Capture the cell that displays the provided text and extract its (X, Y) central coordinate. 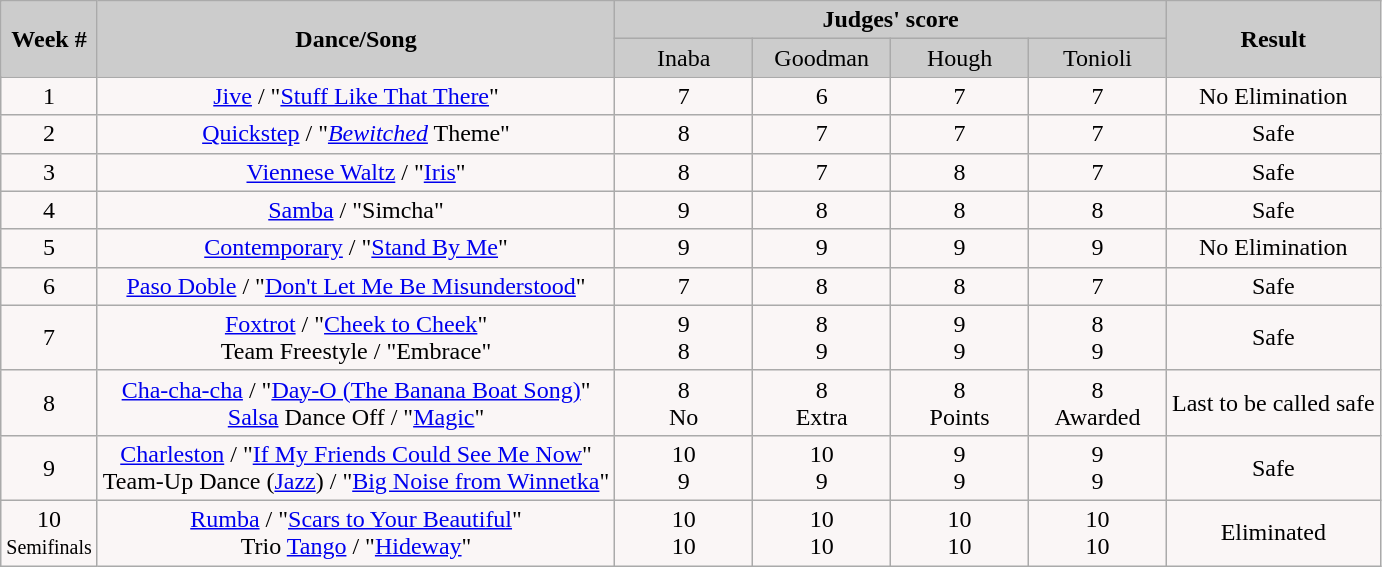
1 (50, 96)
Inaba (684, 58)
10Semifinals (50, 532)
Judges' score (891, 20)
4 (50, 210)
5 (50, 248)
Rumba / "Scars to Your Beautiful"Trio Tango / "Hideway" (356, 532)
Samba / "Simcha" (356, 210)
Charleston / "If My Friends Could See Me Now"Team-Up Dance (Jazz) / "Big Noise from Winnetka" (356, 468)
8Points (960, 402)
8Awarded (1098, 402)
Contemporary / "Stand By Me" (356, 248)
Jive / "Stuff Like That There" (356, 96)
Last to be called safe (1273, 402)
Result (1273, 39)
Paso Doble / "Don't Let Me Be Misunderstood" (356, 286)
3 (50, 172)
Dance/Song (356, 39)
Quickstep / "Bewitched Theme" (356, 134)
98 (684, 338)
Foxtrot / "Cheek to Cheek"Team Freestyle / "Embrace" (356, 338)
8Extra (822, 402)
Cha-cha-cha / "Day-O (The Banana Boat Song)"Salsa Dance Off / "Magic" (356, 402)
Hough (960, 58)
2 (50, 134)
Viennese Waltz / "Iris" (356, 172)
Tonioli (1098, 58)
Week # (50, 39)
Eliminated (1273, 532)
8No (684, 402)
Goodman (822, 58)
